Provide the (x, y) coordinate of the cell's center where the given text is located.  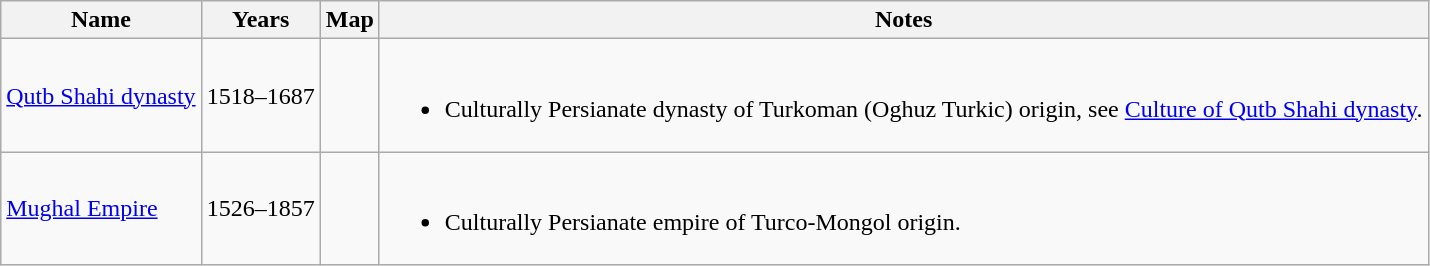
Notes (904, 20)
Culturally Persianate empire of Turco-Mongol origin. (904, 208)
1518–1687 (260, 96)
Map (350, 20)
1526–1857 (260, 208)
Mughal Empire (101, 208)
Culturally Persianate dynasty of Turkoman (Oghuz Turkic) origin, see Culture of Qutb Shahi dynasty. (904, 96)
Years (260, 20)
Qutb Shahi dynasty (101, 96)
Name (101, 20)
